Output the [X, Y] coordinate of the center of the cell containing the given text.  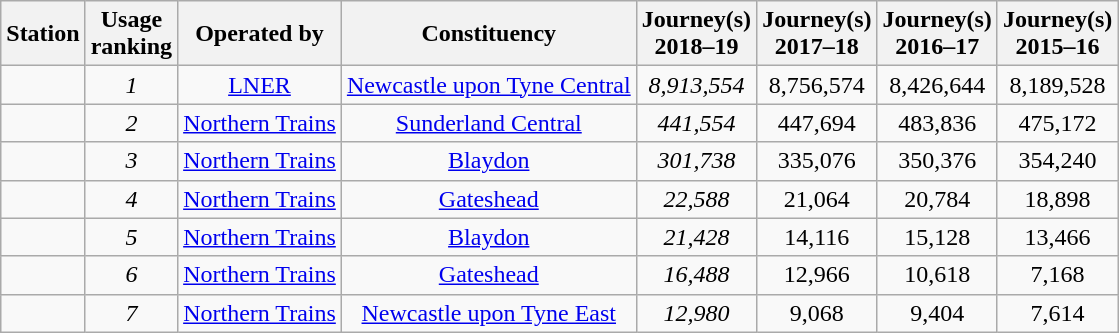
Station [43, 34]
447,694 [817, 123]
441,554 [696, 123]
475,172 [1057, 123]
22,588 [696, 199]
Operated by [260, 34]
13,466 [1057, 237]
8,189,528 [1057, 85]
Journey(s)2018–19 [696, 34]
7 [131, 313]
8,913,554 [696, 85]
1 [131, 85]
483,836 [937, 123]
15,128 [937, 237]
301,738 [696, 161]
LNER [260, 85]
Constituency [488, 34]
20,784 [937, 199]
335,076 [817, 161]
Newcastle upon Tyne Central [488, 85]
Journey(s)2015–16 [1057, 34]
350,376 [937, 161]
3 [131, 161]
14,116 [817, 237]
Journey(s)2017–18 [817, 34]
21,064 [817, 199]
18,898 [1057, 199]
8,426,644 [937, 85]
16,488 [696, 275]
Usageranking [131, 34]
8,756,574 [817, 85]
Sunderland Central [488, 123]
10,618 [937, 275]
7,168 [1057, 275]
5 [131, 237]
Newcastle upon Tyne East [488, 313]
7,614 [1057, 313]
9,068 [817, 313]
6 [131, 275]
2 [131, 123]
Journey(s)2016–17 [937, 34]
12,980 [696, 313]
12,966 [817, 275]
21,428 [696, 237]
9,404 [937, 313]
354,240 [1057, 161]
4 [131, 199]
